Locate the cell with the specified text and output its [x, y] center coordinate. 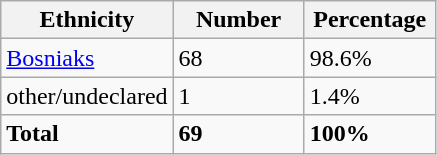
Number [238, 20]
Ethnicity [87, 20]
Bosniaks [87, 58]
Percentage [370, 20]
98.6% [370, 58]
other/undeclared [87, 96]
Total [87, 134]
69 [238, 134]
1.4% [370, 96]
1 [238, 96]
100% [370, 134]
68 [238, 58]
